Return the [X, Y] coordinate for the center point of the cell that contains the specified text.  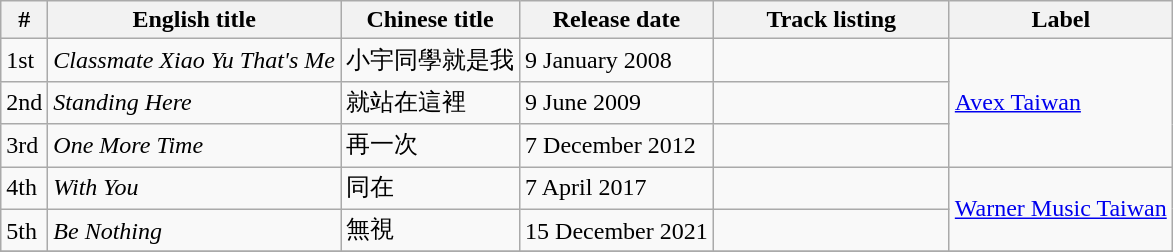
4th [24, 188]
English title [194, 20]
Standing Here [194, 102]
Track listing [831, 20]
15 December 2021 [617, 230]
Warner Music Taiwan [1060, 208]
Label [1060, 20]
7 April 2017 [617, 188]
Be Nothing [194, 230]
Chinese title [430, 20]
9 January 2008 [617, 60]
就站在這裡 [430, 102]
無視 [430, 230]
同在 [430, 188]
Release date [617, 20]
Classmate Xiao Yu That's Me [194, 60]
3rd [24, 146]
小宇同學就是我 [430, 60]
2nd [24, 102]
再一次 [430, 146]
# [24, 20]
Avex Taiwan [1060, 103]
7 December 2012 [617, 146]
1st [24, 60]
9 June 2009 [617, 102]
5th [24, 230]
With You [194, 188]
One More Time [194, 146]
